Pinpoint the cell where the given text exists, returning its [x, y] midpoint coordinate. 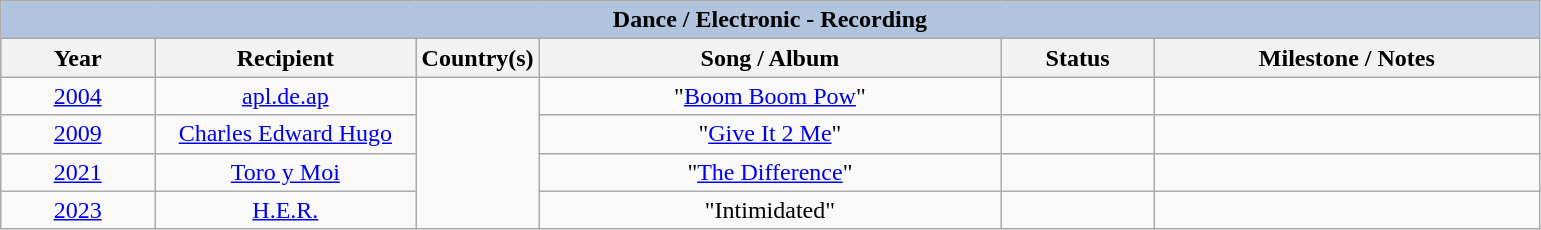
"Boom Boom Pow" [770, 96]
Milestone / Notes [1346, 58]
Country(s) [478, 58]
"Intimidated" [770, 210]
2004 [78, 96]
2021 [78, 172]
Year [78, 58]
H.E.R. [286, 210]
2023 [78, 210]
Recipient [286, 58]
Dance / Electronic - Recording [770, 20]
"Give It 2 Me" [770, 134]
Song / Album [770, 58]
Charles Edward Hugo [286, 134]
2009 [78, 134]
Toro y Moi [286, 172]
Status [1078, 58]
"The Difference" [770, 172]
apl.de.ap [286, 96]
